Search for the cell housing the specified text and yield its [X, Y] center coordinate. 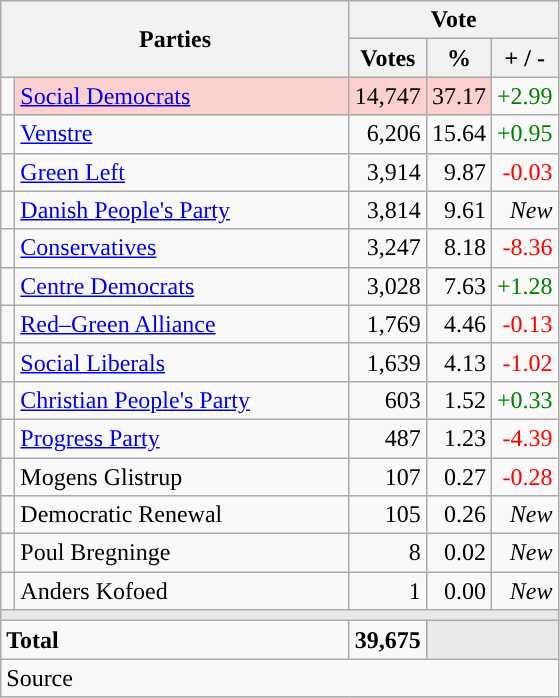
-4.39 [524, 438]
15.64 [458, 134]
3,247 [388, 248]
487 [388, 438]
Conservatives [182, 248]
4.13 [458, 362]
0.26 [458, 515]
Christian People's Party [182, 400]
+1.28 [524, 286]
Anders Kofoed [182, 591]
603 [388, 400]
7.63 [458, 286]
Vote [454, 20]
Democratic Renewal [182, 515]
Green Left [182, 172]
-0.03 [524, 172]
+2.99 [524, 96]
3,914 [388, 172]
Parties [176, 39]
Social Democrats [182, 96]
+ / - [524, 58]
+0.33 [524, 400]
8.18 [458, 248]
14,747 [388, 96]
-0.28 [524, 477]
1 [388, 591]
1,639 [388, 362]
-8.36 [524, 248]
1,769 [388, 324]
3,814 [388, 210]
105 [388, 515]
Red–Green Alliance [182, 324]
37.17 [458, 96]
Total [176, 640]
Poul Bregninge [182, 553]
Mogens Glistrup [182, 477]
1.23 [458, 438]
% [458, 58]
0.02 [458, 553]
0.27 [458, 477]
-1.02 [524, 362]
Votes [388, 58]
9.87 [458, 172]
39,675 [388, 640]
8 [388, 553]
107 [388, 477]
Centre Democrats [182, 286]
Social Liberals [182, 362]
0.00 [458, 591]
Venstre [182, 134]
Danish People's Party [182, 210]
Source [280, 678]
3,028 [388, 286]
+0.95 [524, 134]
6,206 [388, 134]
4.46 [458, 324]
1.52 [458, 400]
-0.13 [524, 324]
Progress Party [182, 438]
9.61 [458, 210]
